Identify which cell holds the provided text, then report its (x, y) central coordinate. 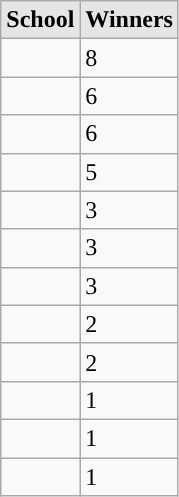
School (40, 20)
5 (130, 172)
8 (130, 58)
Winners (130, 20)
